For the text-containing cell, return its midpoint in (X, Y) coordinate format. 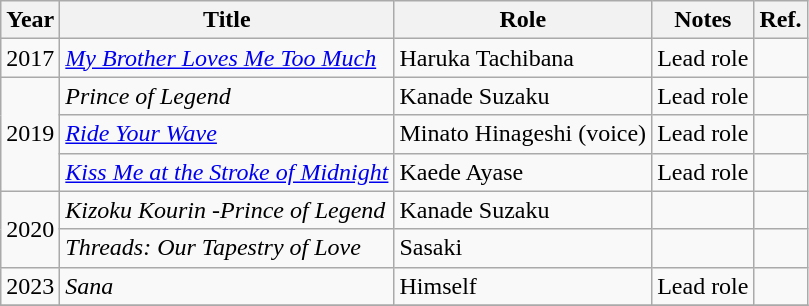
2019 (30, 134)
Minato Hinageshi (voice) (523, 134)
2023 (30, 286)
Ride Your Wave (227, 134)
Prince of Legend (227, 96)
2017 (30, 58)
Haruka Tachibana (523, 58)
Ref. (780, 20)
Kaede Ayase (523, 172)
Himself (523, 286)
Year (30, 20)
Sana (227, 286)
Sasaki (523, 248)
My Brother Loves Me Too Much (227, 58)
Kiss Me at the Stroke of Midnight (227, 172)
Kizoku Kourin -Prince of Legend (227, 210)
Role (523, 20)
Notes (703, 20)
2020 (30, 229)
Threads: Our Tapestry of Love (227, 248)
Title (227, 20)
